Identify which cell holds the provided text, then report its (x, y) central coordinate. 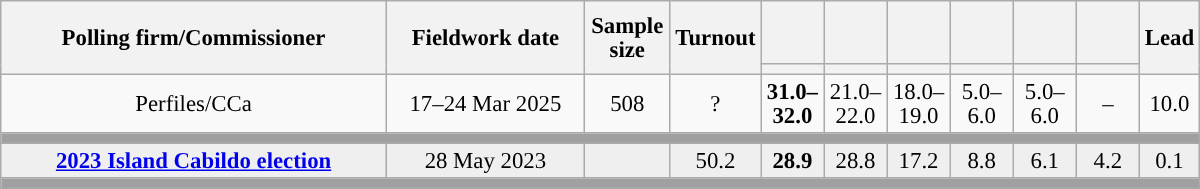
10.0 (1169, 104)
17–24 Mar 2025 (485, 104)
8.8 (982, 162)
4.2 (1108, 162)
Sample size (627, 38)
2023 Island Cabildo election (194, 162)
21.0–22.0 (856, 104)
Fieldwork date (485, 38)
508 (627, 104)
17.2 (918, 162)
– (1108, 104)
Lead (1169, 38)
? (716, 104)
6.1 (1044, 162)
28 May 2023 (485, 162)
28.8 (856, 162)
0.1 (1169, 162)
31.0–32.0 (792, 104)
28.9 (792, 162)
18.0–19.0 (918, 104)
50.2 (716, 162)
Turnout (716, 38)
Perfiles/CCa (194, 104)
Polling firm/Commissioner (194, 38)
